Find where the given text appears and provide that cell's center as [X, Y] coordinate. 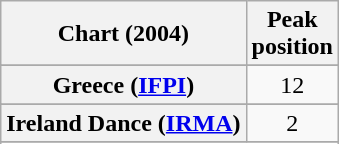
2 [292, 123]
Ireland Dance (IRMA) [124, 123]
Peakposition [292, 34]
12 [292, 85]
Greece (IFPI) [124, 85]
Chart (2004) [124, 34]
